Identify which cell holds the provided text, then report its [x, y] central coordinate. 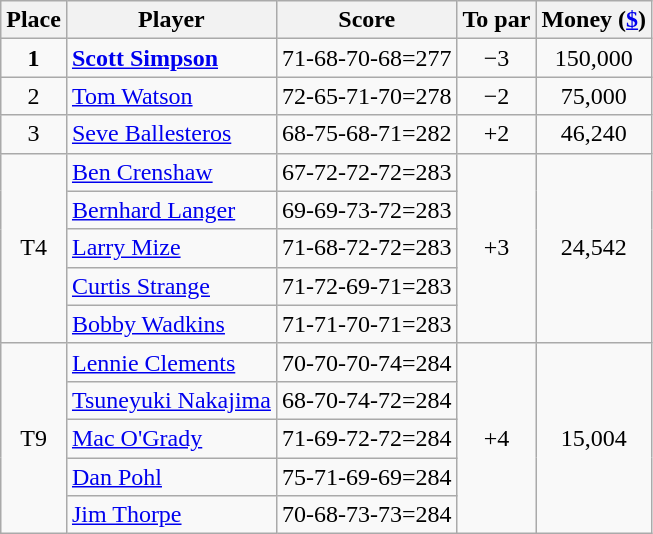
24,542 [594, 248]
Money ($) [594, 20]
2 [34, 96]
Place [34, 20]
T9 [34, 438]
Tsuneyuki Nakajima [171, 400]
68-70-74-72=284 [366, 400]
75-71-69-69=284 [366, 477]
Curtis Strange [171, 286]
3 [34, 134]
71-71-70-71=283 [366, 324]
Score [366, 20]
Ben Crenshaw [171, 172]
−2 [496, 96]
1 [34, 58]
150,000 [594, 58]
71-69-72-72=284 [366, 438]
−3 [496, 58]
Player [171, 20]
+3 [496, 248]
Mac O'Grady [171, 438]
To par [496, 20]
70-70-70-74=284 [366, 362]
+4 [496, 438]
Jim Thorpe [171, 515]
70-68-73-73=284 [366, 515]
69-69-73-72=283 [366, 210]
Tom Watson [171, 96]
Larry Mize [171, 248]
71-68-70-68=277 [366, 58]
46,240 [594, 134]
71-72-69-71=283 [366, 286]
T4 [34, 248]
71-68-72-72=283 [366, 248]
Bobby Wadkins [171, 324]
68-75-68-71=282 [366, 134]
Lennie Clements [171, 362]
+2 [496, 134]
Seve Ballesteros [171, 134]
75,000 [594, 96]
15,004 [594, 438]
67-72-72-72=283 [366, 172]
Scott Simpson [171, 58]
72-65-71-70=278 [366, 96]
Bernhard Langer [171, 210]
Dan Pohl [171, 477]
